Return [x, y] of the center of cell containing provided text 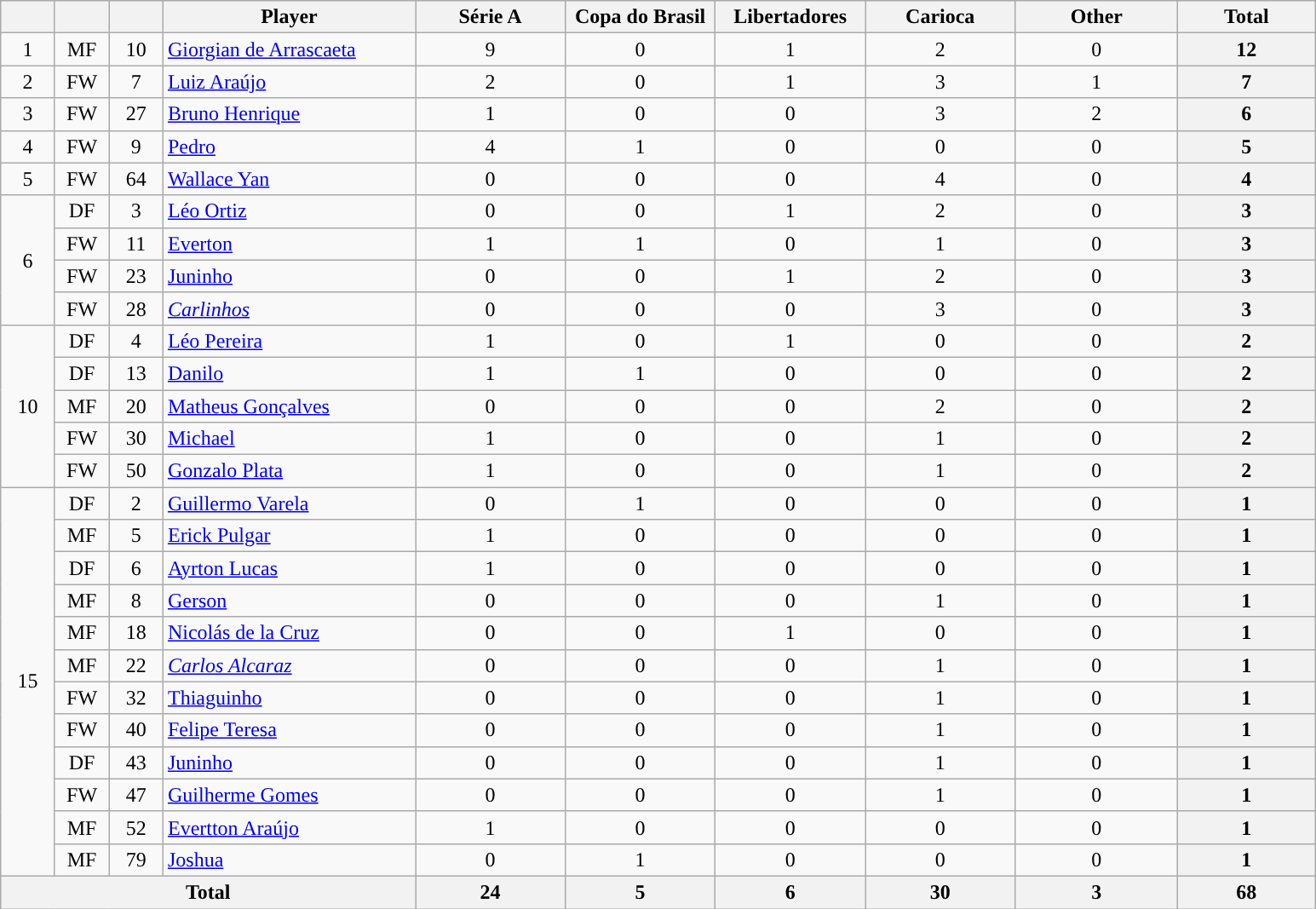
Nicolás de la Cruz [289, 633]
Evertton Araújo [289, 827]
Léo Ortiz [289, 211]
8 [136, 601]
Carlinhos [289, 308]
Erick Pulgar [289, 536]
Carlos Alcaraz [289, 665]
47 [136, 795]
22 [136, 665]
Matheus Gonçalves [289, 406]
Pedro [289, 147]
23 [136, 276]
18 [136, 633]
Léo Pereira [289, 341]
20 [136, 406]
Ayrton Lucas [289, 568]
15 [28, 682]
24 [491, 892]
Bruno Henrique [289, 114]
Série A [491, 17]
Libertadores [790, 17]
Gonzalo Plata [289, 471]
Copa do Brasil [641, 17]
Thiaguinho [289, 698]
Guilherme Gomes [289, 795]
40 [136, 730]
Danilo [289, 373]
Michael [289, 439]
Other [1097, 17]
64 [136, 179]
Giorgian de Arrascaeta [289, 49]
79 [136, 860]
Joshua [289, 860]
50 [136, 471]
43 [136, 762]
Luiz Araújo [289, 82]
Guillermo Varela [289, 503]
12 [1247, 49]
Player [289, 17]
27 [136, 114]
52 [136, 827]
Gerson [289, 601]
Carioca [940, 17]
13 [136, 373]
Felipe Teresa [289, 730]
68 [1247, 892]
11 [136, 244]
32 [136, 698]
Everton [289, 244]
Wallace Yan [289, 179]
28 [136, 308]
